Search for the cell housing the specified text and yield its [X, Y] center coordinate. 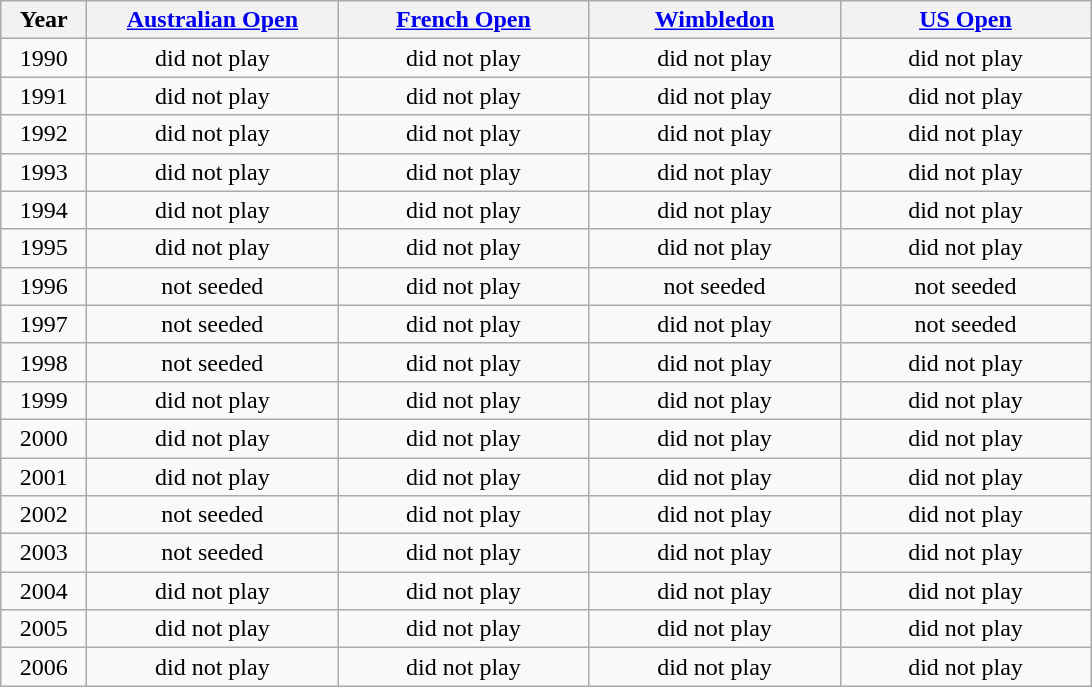
1998 [44, 362]
2005 [44, 629]
1997 [44, 324]
2006 [44, 667]
1991 [44, 96]
2003 [44, 553]
2002 [44, 515]
2004 [44, 591]
1990 [44, 58]
1992 [44, 134]
1996 [44, 286]
Year [44, 20]
1994 [44, 210]
US Open [966, 20]
Australian Open [212, 20]
2000 [44, 438]
2001 [44, 477]
1995 [44, 248]
1993 [44, 172]
1999 [44, 400]
Wimbledon [714, 20]
French Open [464, 20]
